For the text-containing cell, return its midpoint in (X, Y) coordinate format. 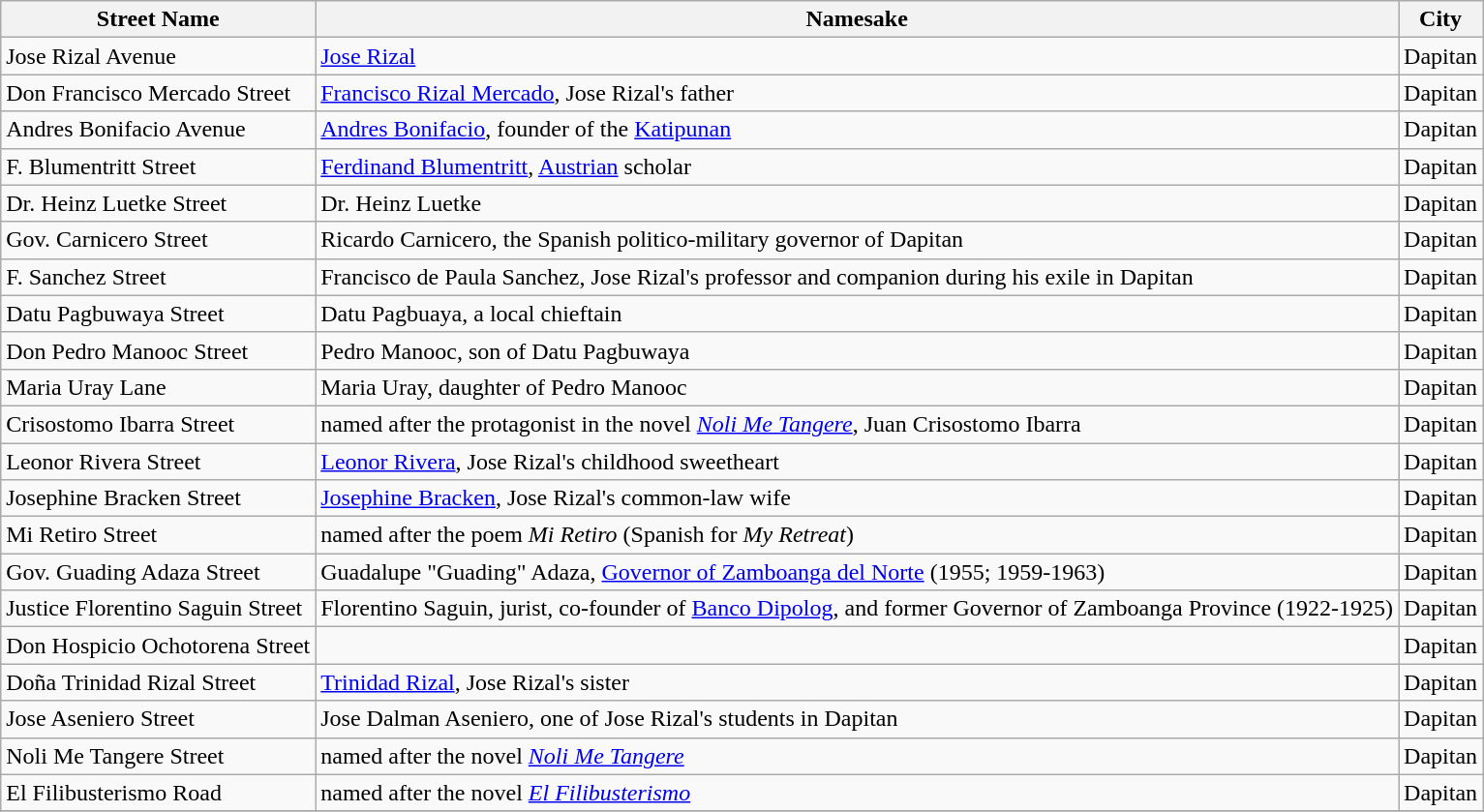
Don Pedro Manooc Street (159, 350)
F. Blumentritt Street (159, 166)
Crisostomo Ibarra Street (159, 424)
Josephine Bracken Street (159, 498)
Dr. Heinz Luetke Street (159, 203)
Dr. Heinz Luetke (858, 203)
Ricardo Carnicero, the Spanish politico-military governor of Dapitan (858, 240)
Doña Trinidad Rizal Street (159, 682)
Florentino Saguin, jurist, co-founder of Banco Dipolog, and former Governor of Zamboanga Province (1922-1925) (858, 609)
Jose Aseniero Street (159, 719)
Datu Pagbuwaya Street (159, 314)
Namesake (858, 19)
Leonor Rivera Street (159, 462)
Jose Rizal (858, 56)
Guadalupe "Guading" Adaza, Governor of Zamboanga del Norte (1955; 1959-1963) (858, 572)
Pedro Manooc, son of Datu Pagbuwaya (858, 350)
Gov. Guading Adaza Street (159, 572)
named after the novel El Filibusterismo (858, 793)
Mi Retiro Street (159, 535)
City (1440, 19)
Don Hospicio Ochotorena Street (159, 646)
Don Francisco Mercado Street (159, 93)
named after the poem Mi Retiro (Spanish for My Retreat) (858, 535)
Jose Rizal Avenue (159, 56)
Leonor Rivera, Jose Rizal's childhood sweetheart (858, 462)
Street Name (159, 19)
Maria Uray Lane (159, 387)
Trinidad Rizal, Jose Rizal's sister (858, 682)
Francisco Rizal Mercado, Jose Rizal's father (858, 93)
Datu Pagbuaya, a local chieftain (858, 314)
F. Sanchez Street (159, 277)
Andres Bonifacio Avenue (159, 130)
Francisco de Paula Sanchez, Jose Rizal's professor and companion during his exile in Dapitan (858, 277)
El Filibusterismo Road (159, 793)
named after the protagonist in the novel Noli Me Tangere, Juan Crisostomo Ibarra (858, 424)
named after the novel Noli Me Tangere (858, 756)
Maria Uray, daughter of Pedro Manooc (858, 387)
Ferdinand Blumentritt, Austrian scholar (858, 166)
Gov. Carnicero Street (159, 240)
Justice Florentino Saguin Street (159, 609)
Noli Me Tangere Street (159, 756)
Andres Bonifacio, founder of the Katipunan (858, 130)
Josephine Bracken, Jose Rizal's common-law wife (858, 498)
Jose Dalman Aseniero, one of Jose Rizal's students in Dapitan (858, 719)
